Extract the (X, Y) coordinate from the center of the cell holding the provided text.  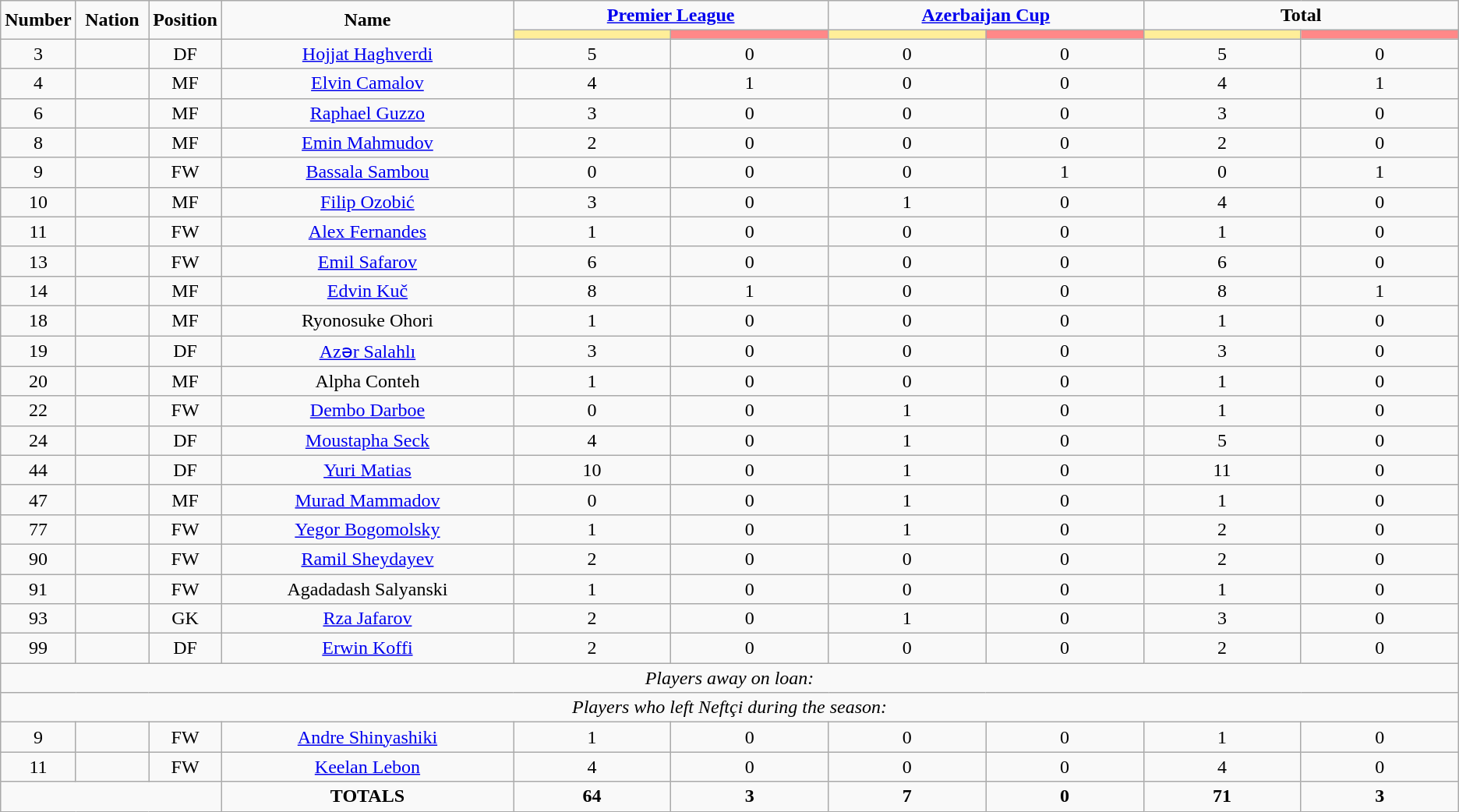
20 (38, 381)
44 (38, 470)
Rza Jafarov (367, 619)
71 (1222, 796)
Raphael Guzzo (367, 113)
64 (592, 796)
77 (38, 529)
Agadadash Salyanski (367, 588)
Keelan Lebon (367, 767)
Hojjat Haghverdi (367, 54)
Total (1301, 16)
Murad Mammadov (367, 500)
Ramil Sheydayev (367, 559)
Filip Ozobić (367, 202)
47 (38, 500)
Ryonosuke Ohori (367, 320)
Number (38, 20)
Erwin Koffi (367, 648)
Elvin Camalov (367, 83)
Players who left Neftçi during the season: (729, 708)
7 (907, 796)
Bassala Sambou (367, 172)
Name (367, 20)
Premier League (670, 16)
Edvin Kuč (367, 291)
Azər Salahlı (367, 351)
Andre Shinyashiki (367, 737)
Alex Fernandes (367, 231)
Alpha Conteh (367, 381)
Players away on loan: (729, 678)
22 (38, 411)
Azerbaijan Cup (986, 16)
Position (185, 20)
Yegor Bogomolsky (367, 529)
Emil Safarov (367, 261)
18 (38, 320)
14 (38, 291)
91 (38, 588)
90 (38, 559)
13 (38, 261)
Emin Mahmudov (367, 143)
99 (38, 648)
Dembo Darboe (367, 411)
93 (38, 619)
Moustapha Seck (367, 440)
Yuri Matias (367, 470)
24 (38, 440)
TOTALS (367, 796)
Nation (112, 20)
19 (38, 351)
GK (185, 619)
